Return [x, y] of the center of cell containing provided text 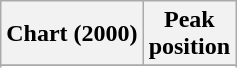
Chart (2000) [72, 34]
Peakposition [189, 34]
